Detect which cell encompasses the target text, then output its (X, Y) center coordinate. 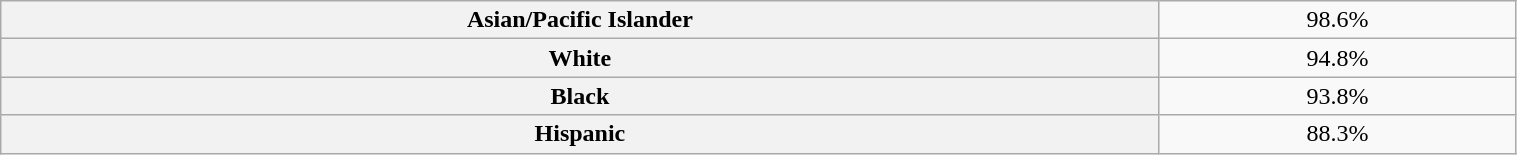
Hispanic (580, 134)
98.6% (1338, 20)
94.8% (1338, 58)
Asian/Pacific Islander (580, 20)
White (580, 58)
Black (580, 96)
88.3% (1338, 134)
93.8% (1338, 96)
